Return the [x, y] coordinate for the center point of the cell that contains the specified text.  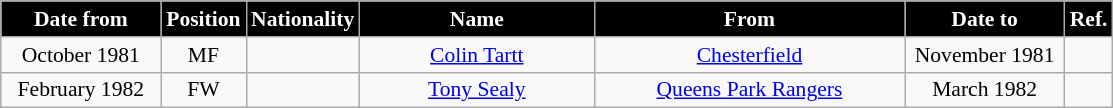
Nationality [302, 19]
FW [204, 90]
Queens Park Rangers [749, 90]
October 1981 [81, 55]
Name [476, 19]
Tony Sealy [476, 90]
February 1982 [81, 90]
Ref. [1089, 19]
MF [204, 55]
March 1982 [985, 90]
Date to [985, 19]
Chesterfield [749, 55]
Date from [81, 19]
November 1981 [985, 55]
From [749, 19]
Position [204, 19]
Colin Tartt [476, 55]
